Detect which cell encompasses the target text, then output its [x, y] center coordinate. 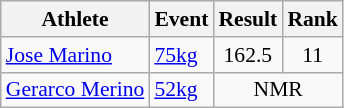
Athlete [76, 19]
52kg [181, 90]
162.5 [248, 55]
Rank [312, 19]
NMR [278, 90]
Gerarco Merino [76, 90]
11 [312, 55]
Event [181, 19]
Result [248, 19]
Jose Marino [76, 55]
75kg [181, 55]
